Locate the cell with the specified text and output its (X, Y) center coordinate. 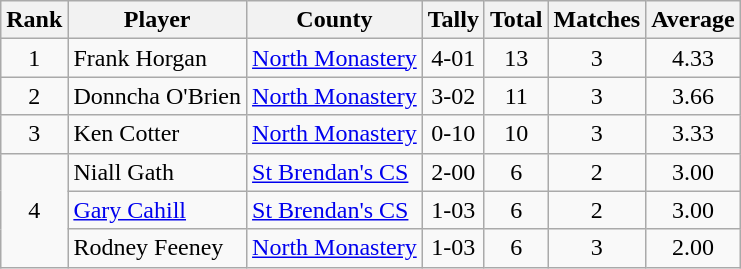
County (335, 20)
10 (516, 134)
3.66 (694, 96)
0-10 (453, 134)
Niall Gath (158, 172)
1 (34, 58)
2-00 (453, 172)
Rank (34, 20)
11 (516, 96)
Average (694, 20)
4.33 (694, 58)
13 (516, 58)
3.33 (694, 134)
Matches (597, 20)
4-01 (453, 58)
3-02 (453, 96)
Ken Cotter (158, 134)
Total (516, 20)
Tally (453, 20)
Rodney Feeney (158, 248)
2.00 (694, 248)
Donncha O'Brien (158, 96)
4 (34, 210)
Frank Horgan (158, 58)
Gary Cahill (158, 210)
Player (158, 20)
